Return the (x, y) coordinate for the center point of the cell that contains the specified text.  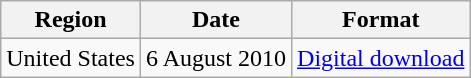
Date (216, 20)
Digital download (381, 58)
Format (381, 20)
Region (71, 20)
United States (71, 58)
6 August 2010 (216, 58)
